Return [x, y] of the center of cell containing provided text 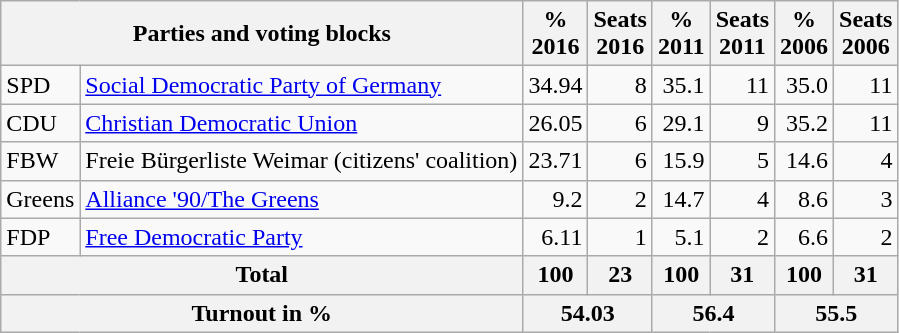
15.9 [681, 161]
Turnout in % [262, 313]
%2006 [804, 34]
9.2 [556, 199]
Freie Bürgerliste Weimar (citizens' coalition) [302, 161]
23 [620, 275]
35.1 [681, 85]
Seats2016 [620, 34]
%2016 [556, 34]
Seats2006 [866, 34]
23.71 [556, 161]
Free Democratic Party [302, 237]
Greens [40, 199]
Parties and voting blocks [262, 34]
Alliance '90/The Greens [302, 199]
8.6 [804, 199]
55.5 [836, 313]
6.11 [556, 237]
9 [742, 123]
5.1 [681, 237]
29.1 [681, 123]
54.03 [588, 313]
8 [620, 85]
Social Democratic Party of Germany [302, 85]
Christian Democratic Union [302, 123]
%2011 [681, 34]
34.94 [556, 85]
14.7 [681, 199]
14.6 [804, 161]
CDU [40, 123]
56.4 [713, 313]
5 [742, 161]
35.2 [804, 123]
FBW [40, 161]
3 [866, 199]
26.05 [556, 123]
1 [620, 237]
FDP [40, 237]
SPD [40, 85]
6.6 [804, 237]
35.0 [804, 85]
Total [262, 275]
Seats2011 [742, 34]
